Return the [x, y] coordinate for the center point of the cell that contains the specified text.  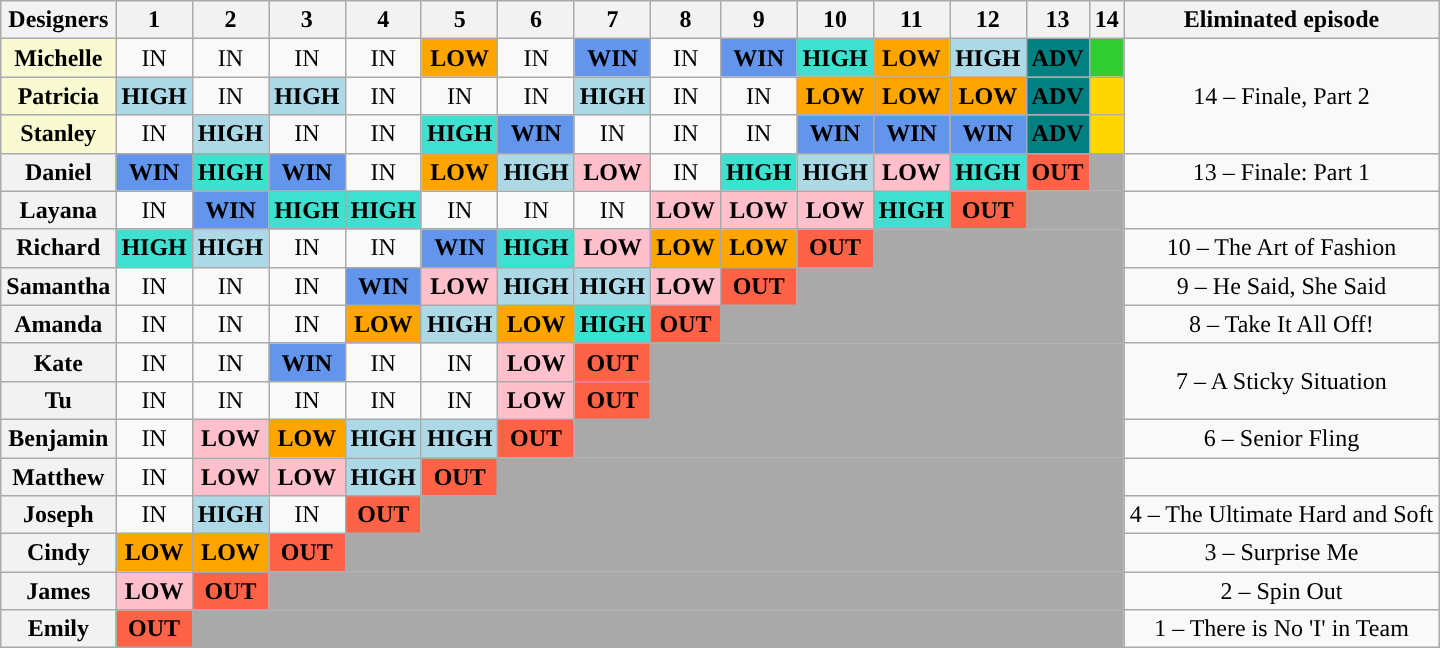
13 [1058, 20]
6 – Senior Fling [1282, 438]
2 – Spin Out [1282, 591]
Eliminated episode [1282, 20]
6 [536, 20]
1 – There is No 'I' in Team [1282, 629]
3 – Surprise Me [1282, 553]
Matthew [58, 477]
13 – Finale: Part 1 [1282, 172]
Richard [58, 248]
10 – The Art of Fashion [1282, 248]
Layana [58, 210]
8 – Take It All Off! [1282, 324]
Kate [58, 362]
7 – A Sticky Situation [1282, 381]
10 [835, 20]
3 [307, 20]
14 [1106, 20]
4 – The Ultimate Hard and Soft [1282, 515]
Stanley [58, 134]
James [58, 591]
11 [911, 20]
Emily [58, 629]
Benjamin [58, 438]
Michelle [58, 58]
5 [459, 20]
Daniel [58, 172]
Tu [58, 400]
Patricia [58, 96]
Joseph [58, 515]
Designers [58, 20]
2 [230, 20]
12 [988, 20]
1 [154, 20]
9 – He Said, She Said [1282, 286]
14 – Finale, Part 2 [1282, 96]
Samantha [58, 286]
Cindy [58, 553]
8 [686, 20]
9 [758, 20]
7 [612, 20]
4 [383, 20]
Amanda [58, 324]
